Capture the cell that displays the provided text and extract its (x, y) central coordinate. 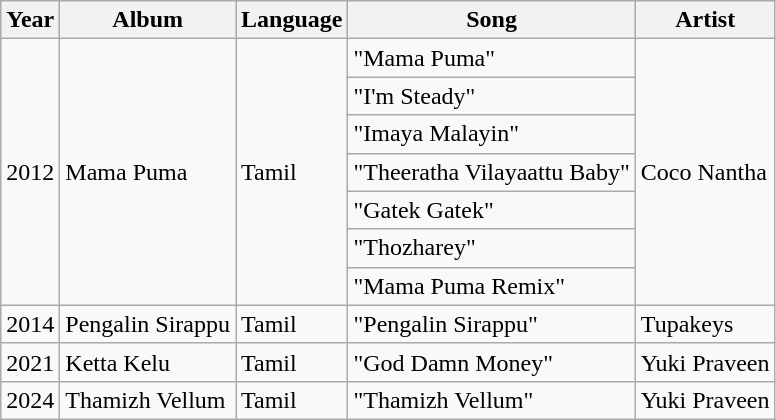
2012 (30, 172)
Ketta Kelu (148, 362)
"God Damn Money" (492, 362)
"Thamizh Vellum" (492, 400)
Thamizh Vellum (148, 400)
Year (30, 20)
"Imaya Malayin" (492, 134)
Coco Nantha (705, 172)
"Pengalin Sirappu" (492, 324)
"Gatek Gatek" (492, 210)
2014 (30, 324)
"Mama Puma" (492, 58)
"I'm Steady" (492, 96)
Mama Puma (148, 172)
Pengalin Sirappu (148, 324)
Song (492, 20)
"Mama Puma Remix" (492, 286)
Tupakeys (705, 324)
2024 (30, 400)
"Thozharey" (492, 248)
2021 (30, 362)
"Theeratha Vilayaattu Baby" (492, 172)
Artist (705, 20)
Album (148, 20)
Language (292, 20)
